Detect which cell encompasses the target text, then output its (X, Y) center coordinate. 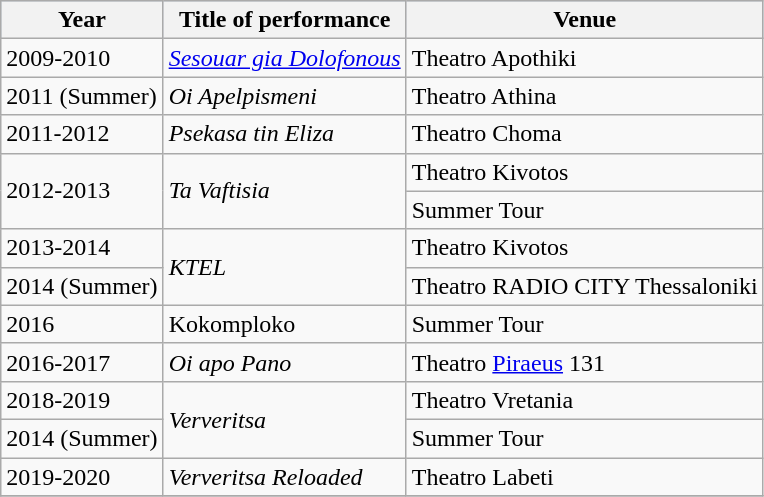
2016-2017 (82, 362)
2019-2020 (82, 477)
2011 (Summer) (82, 96)
Ververitsa Reloaded (284, 477)
2012-2013 (82, 191)
Theatro Labeti (584, 477)
2009-2010 (82, 58)
Theatro Athina (584, 96)
2018-2019 (82, 400)
Theatro Vretania (584, 400)
Ververitsa (284, 419)
2011-2012 (82, 134)
Theatro Choma (584, 134)
2013-2014 (82, 248)
Theatro RADIO CITY Thessaloniki (584, 286)
2016 (82, 324)
KTEL (284, 267)
Year (82, 20)
Theatro Apothiki (584, 58)
Venue (584, 20)
Oi Apelpismeni (284, 96)
Sesouar gia Dolofonous (284, 58)
Oi apo Pano (284, 362)
Psekasa tin Eliza (284, 134)
Title of performance (284, 20)
Ta Vaftisia (284, 191)
Kokomploko (284, 324)
Theatro Piraeus 131 (584, 362)
